Pinpoint the cell where the given text exists, returning its [x, y] midpoint coordinate. 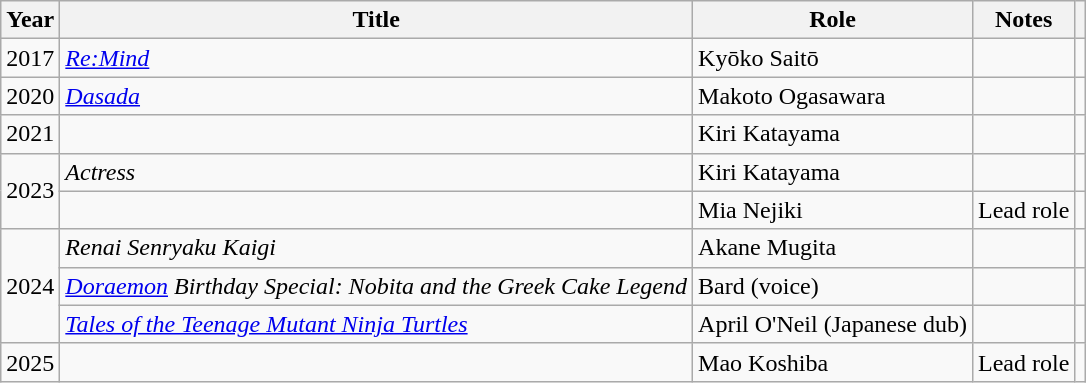
Mia Nejiki [833, 210]
Year [30, 20]
Tales of the Teenage Mutant Ninja Turtles [376, 324]
Notes [1024, 20]
2023 [30, 191]
Makoto Ogasawara [833, 96]
2025 [30, 362]
2024 [30, 286]
Actress [376, 172]
Title [376, 20]
2020 [30, 96]
Kyōko Saitō [833, 58]
Doraemon Birthday Special: Nobita and the Greek Cake Legend [376, 286]
Mao Koshiba [833, 362]
2017 [30, 58]
Re:Mind [376, 58]
Bard (voice) [833, 286]
2021 [30, 134]
Renai Senryaku Kaigi [376, 248]
April O'Neil (Japanese dub) [833, 324]
Role [833, 20]
Akane Mugita [833, 248]
Dasada [376, 96]
